Return [X, Y] of the center of cell containing provided text 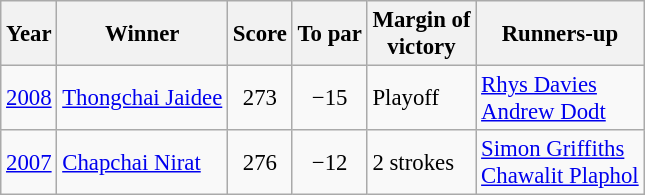
Playoff [422, 98]
Runners-up [560, 34]
Winner [142, 34]
2008 [29, 98]
Thongchai Jaidee [142, 98]
Score [260, 34]
−12 [330, 162]
2 strokes [422, 162]
Rhys Davies Andrew Dodt [560, 98]
To par [330, 34]
Margin ofvictory [422, 34]
Year [29, 34]
273 [260, 98]
−15 [330, 98]
276 [260, 162]
Chapchai Nirat [142, 162]
2007 [29, 162]
Simon Griffiths Chawalit Plaphol [560, 162]
